Capture the cell that displays the provided text and extract its (x, y) central coordinate. 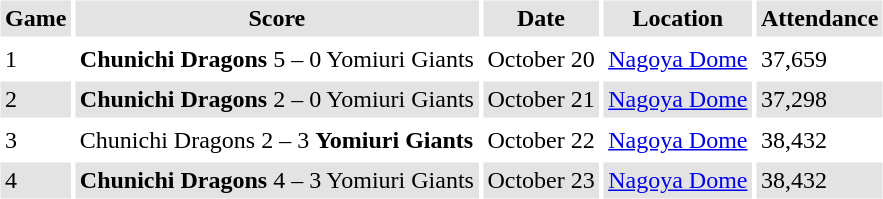
1 (35, 59)
37,298 (819, 100)
Chunichi Dragons 5 – 0 Yomiuri Giants (276, 59)
2 (35, 100)
3 (35, 140)
Location (678, 18)
October 22 (541, 140)
Chunichi Dragons 4 – 3 Yomiuri Giants (276, 180)
Date (541, 18)
Chunichi Dragons 2 – 0 Yomiuri Giants (276, 100)
October 21 (541, 100)
Game (35, 18)
37,659 (819, 59)
4 (35, 180)
Attendance (819, 18)
Score (276, 18)
October 23 (541, 180)
October 20 (541, 59)
Chunichi Dragons 2 – 3 Yomiuri Giants (276, 140)
